Determine the (X, Y) coordinate at the center of the cell enclosing the given text.  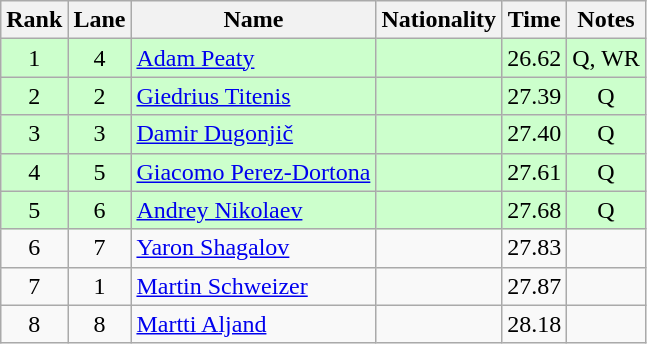
27.68 (534, 210)
Lane (100, 20)
Adam Peaty (254, 58)
Q, WR (606, 58)
Martin Schweizer (254, 286)
Damir Dugonjič (254, 134)
27.40 (534, 134)
Time (534, 20)
27.61 (534, 172)
27.39 (534, 96)
Rank (34, 20)
Andrey Nikolaev (254, 210)
Name (254, 20)
Nationality (439, 20)
28.18 (534, 324)
27.83 (534, 248)
Martti Aljand (254, 324)
Giacomo Perez-Dortona (254, 172)
Notes (606, 20)
27.87 (534, 286)
Giedrius Titenis (254, 96)
Yaron Shagalov (254, 248)
26.62 (534, 58)
